Identify which cell holds the provided text, then report its [X, Y] central coordinate. 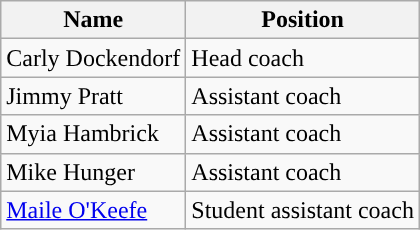
Mike Hunger [94, 172]
Name [94, 20]
Maile O'Keefe [94, 210]
Student assistant coach [303, 210]
Myia Hambrick [94, 134]
Head coach [303, 58]
Carly Dockendorf [94, 58]
Position [303, 20]
Jimmy Pratt [94, 96]
